Output the (X, Y) coordinate of the center of the cell containing the given text.  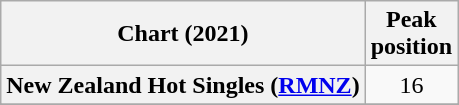
New Zealand Hot Singles (RMNZ) (183, 85)
Chart (2021) (183, 34)
Peakposition (411, 34)
16 (411, 85)
